Find where the given text appears and provide that cell's center as (x, y) coordinate. 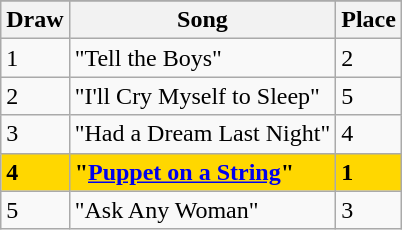
Place (369, 20)
"Tell the Boys" (202, 58)
"Ask Any Woman" (202, 210)
"Puppet on a String" (202, 172)
Draw (35, 20)
Song (202, 20)
"Had a Dream Last Night" (202, 134)
"I'll Cry Myself to Sleep" (202, 96)
